Determine the (X, Y) coordinate at the center of the cell enclosing the given text.  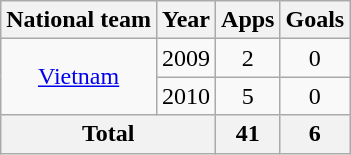
6 (315, 134)
Total (108, 134)
2 (248, 58)
2010 (186, 96)
2009 (186, 58)
41 (248, 134)
Apps (248, 20)
5 (248, 96)
National team (79, 20)
Vietnam (79, 77)
Year (186, 20)
Goals (315, 20)
